Scan for the cell matching the given text and deliver its (x, y) coordinate at center. 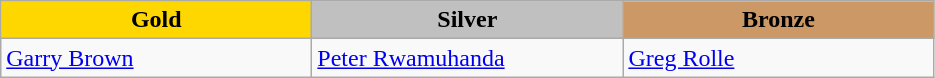
Garry Brown (156, 58)
Peter Rwamuhanda (468, 58)
Gold (156, 20)
Bronze (778, 20)
Silver (468, 20)
Greg Rolle (778, 58)
